Extract the (x, y) coordinate from the center of the cell holding the provided text.  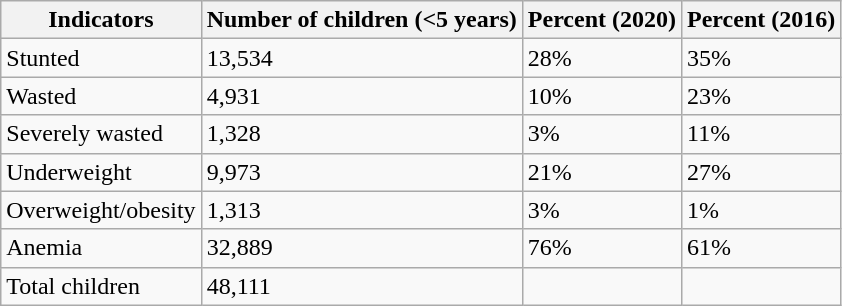
76% (602, 248)
Total children (101, 286)
1,328 (362, 134)
28% (602, 58)
1% (762, 210)
Wasted (101, 96)
Number of children (<5 years) (362, 20)
61% (762, 248)
Indicators (101, 20)
21% (602, 172)
48,111 (362, 286)
Underweight (101, 172)
Anemia (101, 248)
4,931 (362, 96)
1,313 (362, 210)
35% (762, 58)
Severely wasted (101, 134)
10% (602, 96)
23% (762, 96)
Stunted (101, 58)
Percent (2016) (762, 20)
27% (762, 172)
11% (762, 134)
32,889 (362, 248)
Percent (2020) (602, 20)
13,534 (362, 58)
9,973 (362, 172)
Overweight/obesity (101, 210)
